For the text-containing cell, return its midpoint in [x, y] coordinate format. 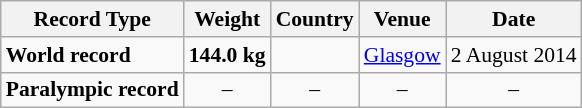
144.0 kg [228, 55]
Date [514, 19]
Country [315, 19]
Weight [228, 19]
Record Type [92, 19]
World record [92, 55]
Venue [402, 19]
Glasgow [402, 55]
2 August 2014 [514, 55]
Paralympic record [92, 90]
